Search for the cell housing the specified text and yield its (X, Y) center coordinate. 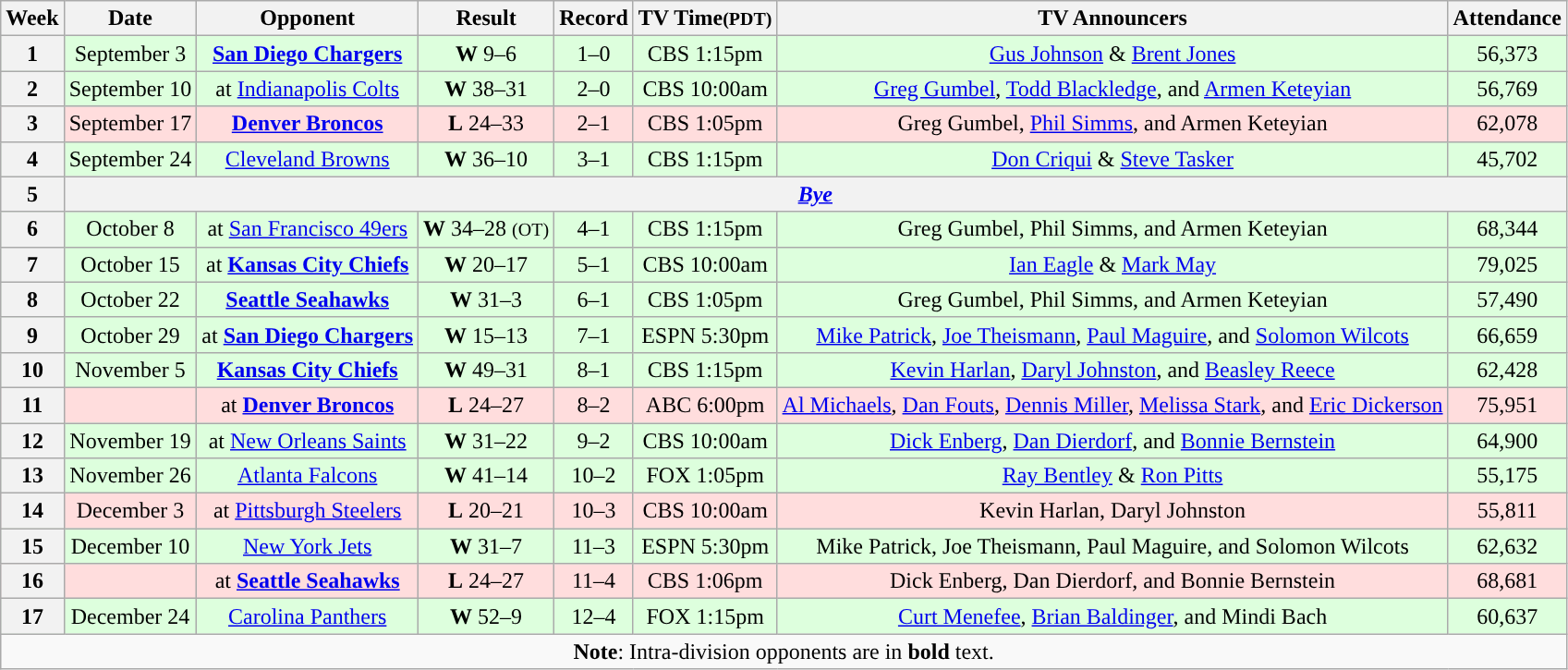
W 31–22 (486, 441)
5 (32, 194)
at Denver Broncos (308, 405)
October 22 (130, 299)
W 15–13 (486, 335)
55,811 (1507, 511)
10 (32, 370)
4–1 (594, 229)
5–1 (594, 264)
14 (32, 511)
62,078 (1507, 124)
17 (32, 616)
8–1 (594, 370)
October 8 (130, 229)
Attendance (1507, 18)
66,659 (1507, 335)
6–1 (594, 299)
Ray Bentley & Ron Pitts (1112, 476)
Ian Eagle & Mark May (1112, 264)
1 (32, 54)
at San Francisco 49ers (308, 229)
Atlanta Falcons (308, 476)
2 (32, 89)
Cleveland Browns (308, 159)
Curt Menefee, Brian Baldinger, and Mindi Bach (1112, 616)
45,702 (1507, 159)
3 (32, 124)
Al Michaels, Dan Fouts, Dennis Miller, Melissa Stark, and Eric Dickerson (1112, 405)
New York Jets (308, 546)
7–1 (594, 335)
December 10 (130, 546)
Kevin Harlan, Daryl Johnston, and Beasley Reece (1112, 370)
December 24 (130, 616)
Note: Intra-division opponents are in bold text. (784, 652)
October 29 (130, 335)
10–3 (594, 511)
7 (32, 264)
September 10 (130, 89)
9–2 (594, 441)
November 26 (130, 476)
W 52–9 (486, 616)
62,632 (1507, 546)
55,175 (1507, 476)
Don Criqui & Steve Tasker (1112, 159)
at Kansas City Chiefs (308, 264)
Carolina Panthers (308, 616)
Kansas City Chiefs (308, 370)
56,769 (1507, 89)
ABC 6:00pm (705, 405)
68,681 (1507, 581)
CBS 1:06pm (705, 581)
L 24–33 (486, 124)
September 24 (130, 159)
12 (32, 441)
TV Time(PDT) (705, 18)
November 19 (130, 441)
75,951 (1507, 405)
64,900 (1507, 441)
68,344 (1507, 229)
November 5 (130, 370)
W 20–17 (486, 264)
W 9–6 (486, 54)
San Diego Chargers (308, 54)
15 (32, 546)
16 (32, 581)
9 (32, 335)
Greg Gumbel, Todd Blackledge, and Armen Keteyian (1112, 89)
September 3 (130, 54)
L 20–21 (486, 511)
Date (130, 18)
W 34–28 (OT) (486, 229)
W 31–7 (486, 546)
FOX 1:15pm (705, 616)
8 (32, 299)
79,025 (1507, 264)
December 3 (130, 511)
September 17 (130, 124)
at New Orleans Saints (308, 441)
W 41–14 (486, 476)
W 49–31 (486, 370)
at Seattle Seahawks (308, 581)
1–0 (594, 54)
Week (32, 18)
Result (486, 18)
6 (32, 229)
FOX 1:05pm (705, 476)
Seattle Seahawks (308, 299)
13 (32, 476)
60,637 (1507, 616)
2–1 (594, 124)
Kevin Harlan, Daryl Johnston (1112, 511)
11–4 (594, 581)
W 38–31 (486, 89)
October 15 (130, 264)
11 (32, 405)
2–0 (594, 89)
W 36–10 (486, 159)
8–2 (594, 405)
Denver Broncos (308, 124)
11–3 (594, 546)
Opponent (308, 18)
TV Announcers (1112, 18)
12–4 (594, 616)
56,373 (1507, 54)
Gus Johnson & Brent Jones (1112, 54)
57,490 (1507, 299)
3–1 (594, 159)
Bye (815, 194)
62,428 (1507, 370)
at San Diego Chargers (308, 335)
at Pittsburgh Steelers (308, 511)
W 31–3 (486, 299)
Record (594, 18)
4 (32, 159)
10–2 (594, 476)
at Indianapolis Colts (308, 89)
